Search for the cell housing the specified text and yield its [X, Y] center coordinate. 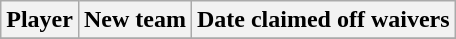
Player [40, 20]
Date claimed off waivers [323, 20]
New team [134, 20]
